Pinpoint the cell where the given text exists, returning its (x, y) midpoint coordinate. 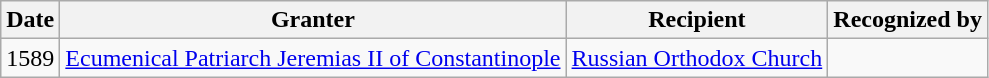
Granter (313, 20)
Recognized by (908, 20)
Russian Orthodox Church (697, 58)
Ecumenical Patriarch Jeremias II of Constantinople (313, 58)
Recipient (697, 20)
Date (30, 20)
1589 (30, 58)
